Identify which cell holds the provided text, then report its (x, y) central coordinate. 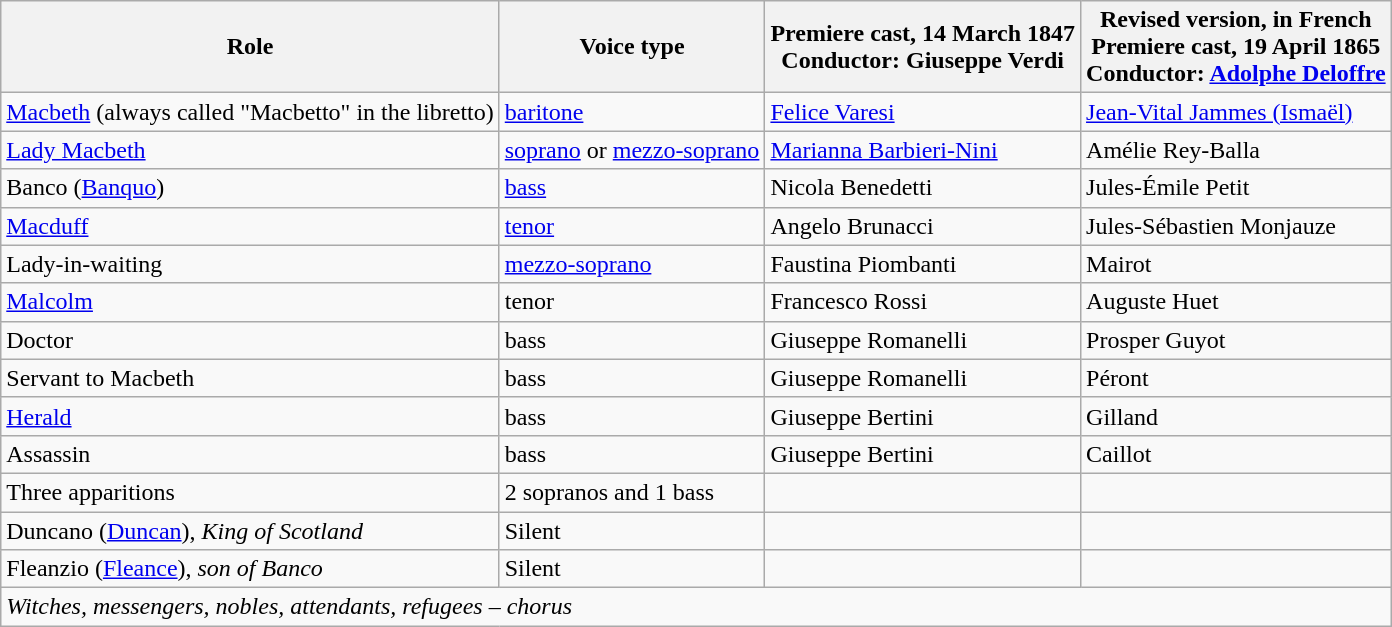
Malcolm (250, 302)
Three apparitions (250, 492)
Lady Macbeth (250, 150)
Amélie Rey-Balla (1236, 150)
Herald (250, 416)
Marianna Barbieri-Nini (923, 150)
Gilland (1236, 416)
Péront (1236, 378)
Banco (Banquo) (250, 188)
Revised version, in FrenchPremiere cast, 19 April 1865Conductor: Adolphe Deloffre (1236, 47)
Caillot (1236, 454)
mezzo-soprano (632, 264)
Assassin (250, 454)
2 sopranos and 1 bass (632, 492)
Lady-in-waiting (250, 264)
Faustina Piombanti (923, 264)
Mairot (1236, 264)
Nicola Benedetti (923, 188)
Jean-Vital Jammes (Ismaël) (1236, 112)
Doctor (250, 340)
Felice Varesi (923, 112)
soprano or mezzo-soprano (632, 150)
Jules-Sébastien Monjauze (1236, 226)
baritone (632, 112)
Macduff (250, 226)
Duncano (Duncan), King of Scotland (250, 531)
Fleanzio (Fleance), son of Banco (250, 569)
Witches, messengers, nobles, attendants, refugees – chorus (696, 607)
Francesco Rossi (923, 302)
Servant to Macbeth (250, 378)
Voice type (632, 47)
Premiere cast, 14 March 1847Conductor: Giuseppe Verdi (923, 47)
Prosper Guyot (1236, 340)
Jules-Émile Petit (1236, 188)
Auguste Huet (1236, 302)
Angelo Brunacci (923, 226)
Role (250, 47)
Macbeth (always called "Macbetto" in the libretto) (250, 112)
